For the text-containing cell, return its midpoint in [X, Y] coordinate format. 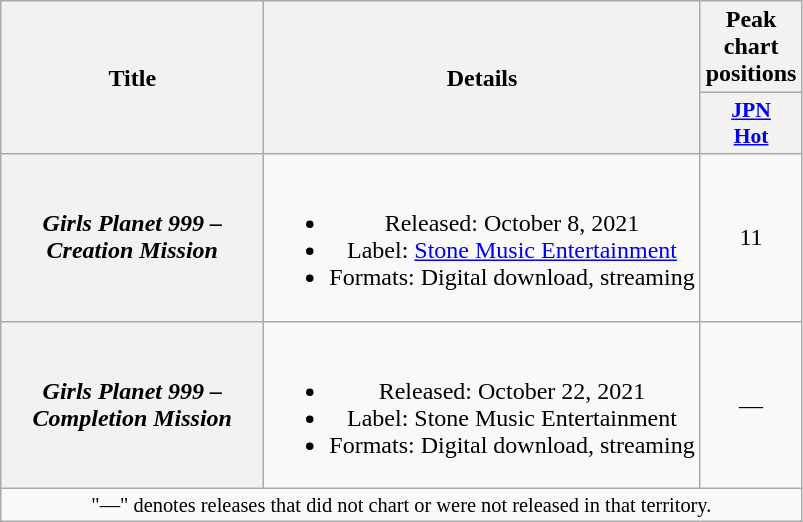
11 [751, 238]
Released: October 22, 2021Label: Stone Music EntertainmentFormats: Digital download, streaming [482, 404]
Title [132, 78]
Girls Planet 999 – Completion Mission [132, 404]
— [751, 404]
JPNHot [751, 124]
Details [482, 78]
"—" denotes releases that did not chart or were not released in that territory. [402, 505]
Released: October 8, 2021Label: Stone Music EntertainmentFormats: Digital download, streaming [482, 238]
Peak chart positions [751, 47]
Girls Planet 999 – Creation Mission [132, 238]
